For the text-containing cell, return its midpoint in (x, y) coordinate format. 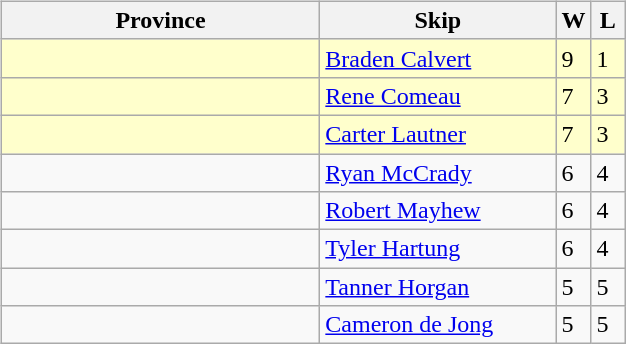
Tyler Hartung (438, 249)
Tanner Horgan (438, 287)
Braden Calvert (438, 58)
Cameron de Jong (438, 325)
Robert Mayhew (438, 211)
1 (608, 58)
9 (574, 58)
Province (160, 20)
L (608, 20)
Skip (438, 20)
Carter Lautner (438, 134)
W (574, 20)
Rene Comeau (438, 96)
Ryan McCrady (438, 173)
